Provide the [X, Y] coordinate of the cell's center where the given text is located.  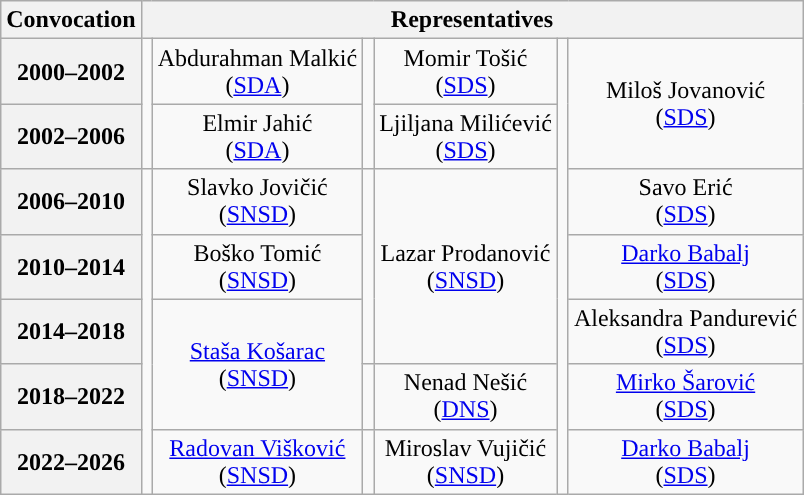
Milоš Jоvаnоvić(SDS) [685, 104]
2018–2022 [71, 396]
Elmir Jahić(SDA) [257, 136]
Staša Košarac(SNSD) [257, 364]
Abdurahman Malkić(SDA) [257, 72]
Lazar Prodanović(SNSD) [466, 266]
Ljiljana Milićević(SDS) [466, 136]
Boško Tomić(SNSD) [257, 266]
2006–2010 [71, 202]
Slavko Jovičić(SNSD) [257, 202]
2014–2018 [71, 332]
Radovan Višković(SNSD) [257, 462]
2002–2006 [71, 136]
Aleksandra Pandurević(SDS) [685, 332]
Representatives [472, 20]
Convocation [71, 20]
Mirko Šarović(SDS) [685, 396]
Miroslav Vujičić(SNSD) [466, 462]
Momir Tošić(SDS) [466, 72]
Savo Erić(SDS) [685, 202]
Nenad Nešić(DNS) [466, 396]
2010–2014 [71, 266]
2000–2002 [71, 72]
2022–2026 [71, 462]
